Return the [x, y] coordinate for the center point of the cell that contains the specified text.  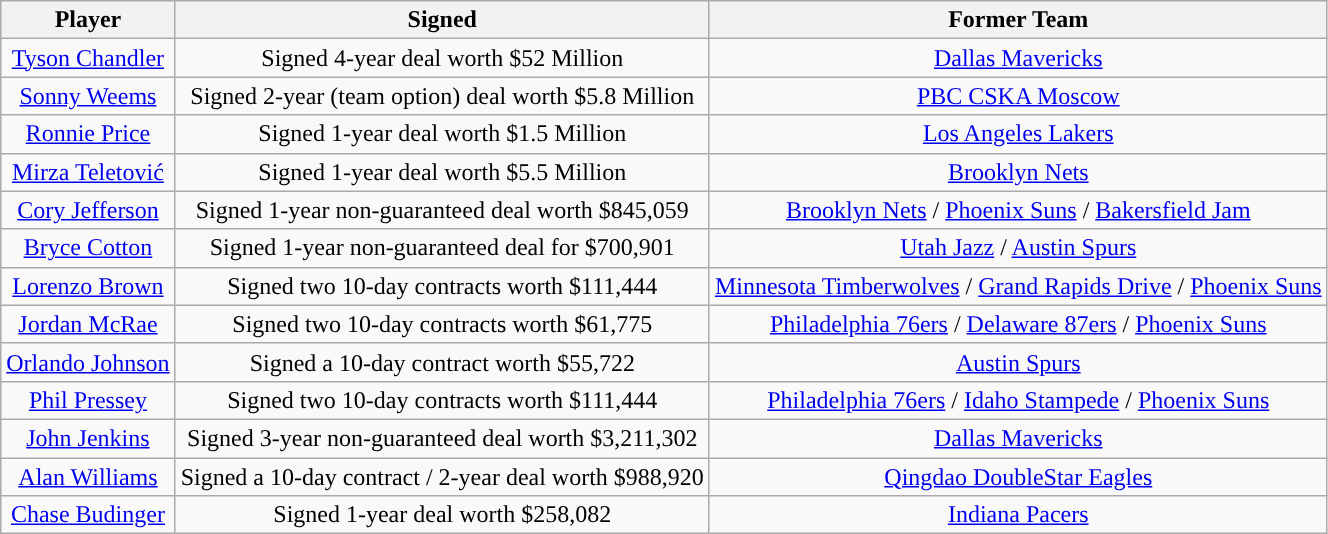
PBC CSKA Moscow [1018, 96]
Player [88, 20]
Philadelphia 76ers / Delaware 87ers / Phoenix Suns [1018, 324]
Alan Williams [88, 477]
Jordan McRae [88, 324]
Signed 1-year deal worth $1.5 Million [442, 134]
Signed 4-year deal worth $52 Million [442, 58]
Bryce Cotton [88, 248]
Qingdao DoubleStar Eagles [1018, 477]
Orlando Johnson [88, 362]
Mirza Teletović [88, 172]
Brooklyn Nets / Phoenix Suns / Bakersfield Jam [1018, 210]
Brooklyn Nets [1018, 172]
Signed 1-year deal worth $258,082 [442, 515]
Philadelphia 76ers / Idaho Stampede / Phoenix Suns [1018, 400]
Austin Spurs [1018, 362]
Signed 1-year non-guaranteed deal worth $845,059 [442, 210]
Indiana Pacers [1018, 515]
Former Team [1018, 20]
Cory Jefferson [88, 210]
Chase Budinger [88, 515]
Lorenzo Brown [88, 286]
Signed two 10-day contracts worth $61,775 [442, 324]
Signed 3-year non-guaranteed deal worth $3,211,302 [442, 438]
Signed a 10-day contract worth $55,722 [442, 362]
Signed [442, 20]
Tyson Chandler [88, 58]
Sonny Weems [88, 96]
John Jenkins [88, 438]
Signed 1-year non-guaranteed deal for $700,901 [442, 248]
Signed 2-year (team option) deal worth $5.8 Million [442, 96]
Signed a 10-day contract / 2-year deal worth $988,920 [442, 477]
Minnesota Timberwolves / Grand Rapids Drive / Phoenix Suns [1018, 286]
Phil Pressey [88, 400]
Ronnie Price [88, 134]
Signed 1-year deal worth $5.5 Million [442, 172]
Utah Jazz / Austin Spurs [1018, 248]
Los Angeles Lakers [1018, 134]
